Locate the cell with the specified text and output its (X, Y) center coordinate. 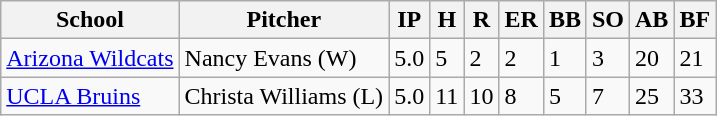
10 (482, 96)
UCLA Bruins (90, 96)
School (90, 20)
11 (447, 96)
21 (695, 58)
AB (652, 20)
1 (564, 58)
7 (608, 96)
BB (564, 20)
R (482, 20)
20 (652, 58)
25 (652, 96)
3 (608, 58)
8 (521, 96)
ER (521, 20)
33 (695, 96)
Nancy Evans (W) (284, 58)
SO (608, 20)
Arizona Wildcats (90, 58)
BF (695, 20)
IP (410, 20)
Pitcher (284, 20)
Christa Williams (L) (284, 96)
H (447, 20)
